Detect which cell encompasses the target text, then output its (x, y) center coordinate. 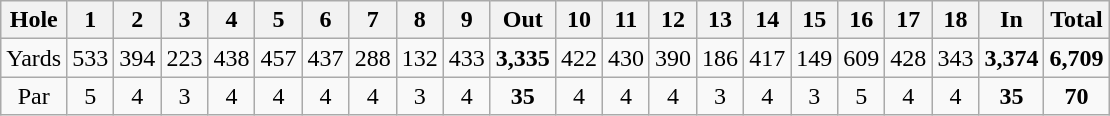
422 (578, 58)
149 (814, 58)
9 (466, 20)
13 (720, 20)
433 (466, 58)
16 (862, 20)
6,709 (1076, 58)
In (1012, 20)
457 (278, 58)
Total (1076, 20)
70 (1076, 96)
438 (232, 58)
15 (814, 20)
Out (522, 20)
Par (34, 96)
186 (720, 58)
17 (908, 20)
3,374 (1012, 58)
12 (672, 20)
14 (768, 20)
223 (184, 58)
7 (372, 20)
288 (372, 58)
Hole (34, 20)
1 (90, 20)
343 (956, 58)
437 (326, 58)
533 (90, 58)
11 (626, 20)
2 (138, 20)
Yards (34, 58)
394 (138, 58)
417 (768, 58)
8 (420, 20)
6 (326, 20)
428 (908, 58)
390 (672, 58)
132 (420, 58)
10 (578, 20)
430 (626, 58)
609 (862, 58)
18 (956, 20)
3,335 (522, 58)
